Pinpoint the cell where the given text exists, returning its [X, Y] midpoint coordinate. 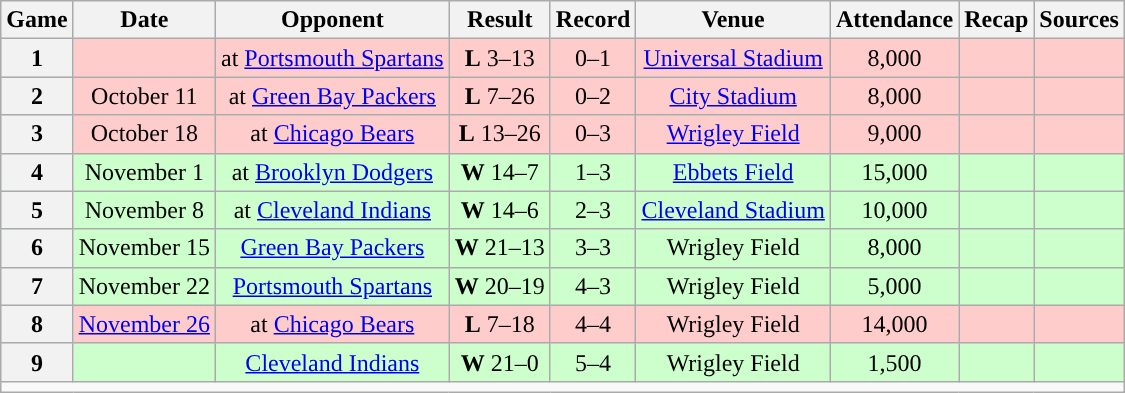
October 11 [144, 96]
W 20–19 [500, 286]
15,000 [894, 172]
6 [37, 248]
Opponent [332, 20]
Game [37, 20]
3–3 [593, 248]
W 21–13 [500, 248]
L 7–26 [500, 96]
Attendance [894, 20]
Green Bay Packers [332, 248]
9,000 [894, 134]
Cleveland Stadium [733, 210]
Record [593, 20]
4–4 [593, 324]
City Stadium [733, 96]
5,000 [894, 286]
14,000 [894, 324]
1,500 [894, 362]
5–4 [593, 362]
L 3–13 [500, 58]
9 [37, 362]
0–1 [593, 58]
0–2 [593, 96]
at Portsmouth Spartans [332, 58]
1 [37, 58]
Venue [733, 20]
5 [37, 210]
Portsmouth Spartans [332, 286]
Ebbets Field [733, 172]
Universal Stadium [733, 58]
November 15 [144, 248]
Sources [1080, 20]
4 [37, 172]
November 22 [144, 286]
7 [37, 286]
L 7–18 [500, 324]
at Brooklyn Dodgers [332, 172]
November 26 [144, 324]
at Green Bay Packers [332, 96]
1–3 [593, 172]
Recap [996, 20]
4–3 [593, 286]
3 [37, 134]
2–3 [593, 210]
0–3 [593, 134]
Date [144, 20]
8 [37, 324]
W 14–6 [500, 210]
W 14–7 [500, 172]
L 13–26 [500, 134]
2 [37, 96]
Cleveland Indians [332, 362]
November 1 [144, 172]
October 18 [144, 134]
at Cleveland Indians [332, 210]
Result [500, 20]
November 8 [144, 210]
10,000 [894, 210]
W 21–0 [500, 362]
